Search for the cell housing the specified text and yield its (X, Y) center coordinate. 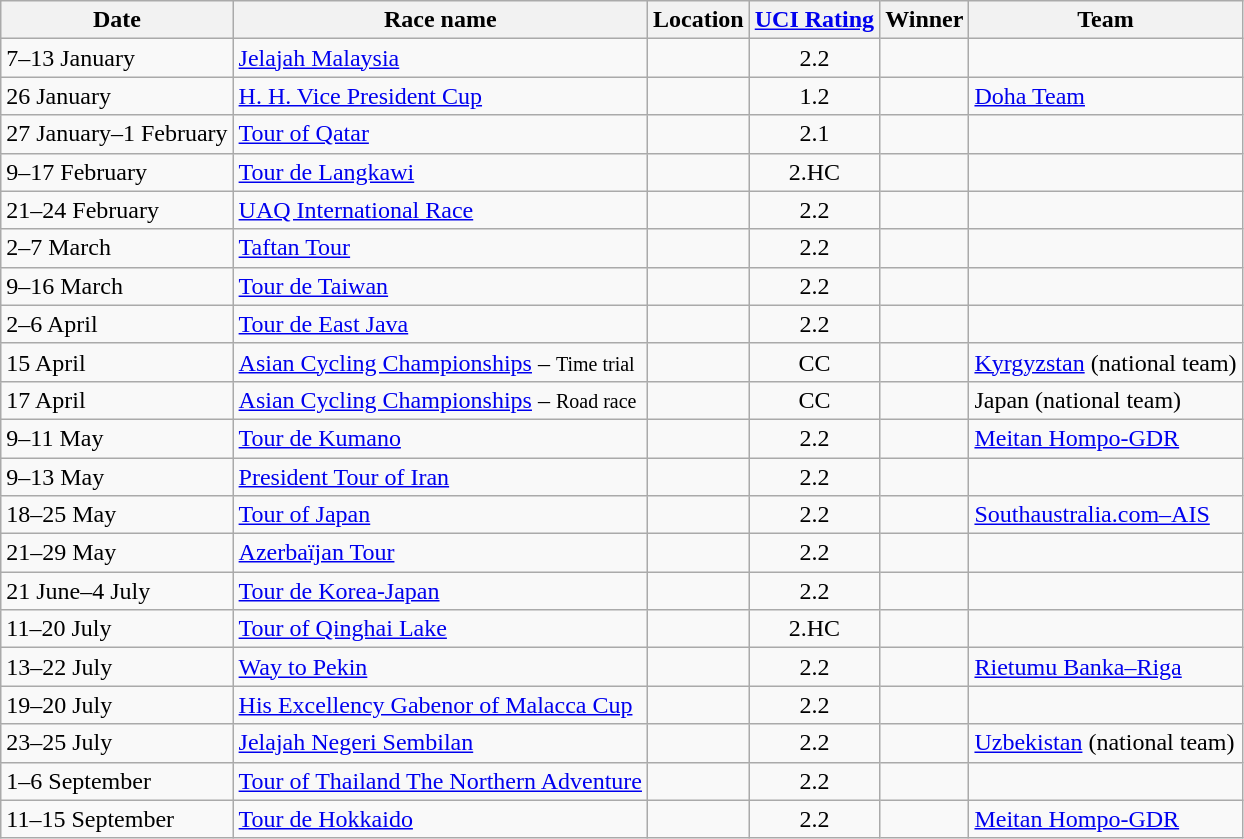
2–6 April (117, 324)
2–7 March (117, 248)
Kyrgyzstan (national team) (1106, 362)
21–24 February (117, 210)
H. H. Vice President Cup (440, 96)
His Excellency Gabenor of Malacca Cup (440, 705)
18–25 May (117, 515)
1.2 (814, 96)
Azerbaïjan Tour (440, 553)
15 April (117, 362)
Location (698, 20)
Race name (440, 20)
21–29 May (117, 553)
Taftan Tour (440, 248)
Tour de Taiwan (440, 286)
President Tour of Iran (440, 477)
9–17 February (117, 172)
1–6 September (117, 781)
Rietumu Banka–Riga (1106, 667)
7–13 January (117, 58)
2.1 (814, 134)
Tour of Thailand The Northern Adventure (440, 781)
Jelajah Malaysia (440, 58)
Way to Pekin (440, 667)
9–11 May (117, 438)
Tour of Japan (440, 515)
Tour of Qatar (440, 134)
Tour de Korea-Japan (440, 591)
9–16 March (117, 286)
19–20 July (117, 705)
11–15 September (117, 819)
17 April (117, 400)
Winner (924, 20)
Southaustralia.com–AIS (1106, 515)
9–13 May (117, 477)
Tour de Langkawi (440, 172)
Uzbekistan (national team) (1106, 743)
UAQ International Race (440, 210)
11–20 July (117, 629)
Jelajah Negeri Sembilan (440, 743)
Asian Cycling Championships – Time trial (440, 362)
Asian Cycling Championships – Road race (440, 400)
26 January (117, 96)
Team (1106, 20)
Tour de Kumano (440, 438)
Tour de Hokkaido (440, 819)
21 June–4 July (117, 591)
Japan (national team) (1106, 400)
UCI Rating (814, 20)
13–22 July (117, 667)
Tour of Qinghai Lake (440, 629)
Date (117, 20)
Tour de East Java (440, 324)
23–25 July (117, 743)
27 January–1 February (117, 134)
Doha Team (1106, 96)
